From the cell containing the given text, extract its center point as (x, y) coordinate. 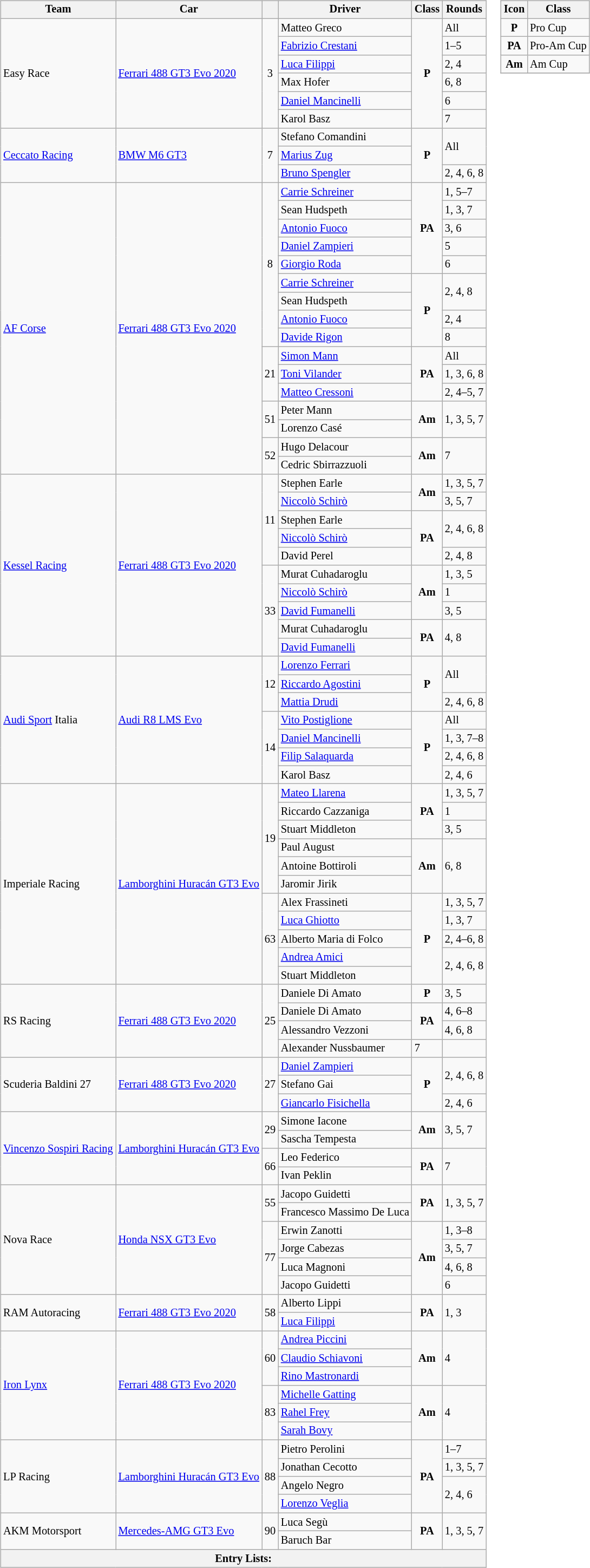
Pro Cup (558, 28)
83 (270, 1413)
Iron Lynx (58, 1386)
Alexander Nussbaumer (345, 1048)
27 (270, 1085)
Antoine Bottiroli (345, 866)
Riccardo Cazzaniga (345, 812)
1–7 (464, 1449)
Sarah Bovy (345, 1431)
Ceccato Racing (58, 155)
1, 3, 5 (464, 574)
Lorenzo Ferrari (345, 665)
Luca Magnoni (345, 1267)
Simon Mann (345, 356)
25 (270, 1021)
88 (270, 1476)
1, 3 (464, 1312)
52 (270, 456)
David Perel (345, 556)
Giancarlo Fisichella (345, 1103)
66 (270, 1166)
Paul August (345, 848)
4, 8 (464, 638)
Filip Salaquarda (345, 757)
Kessel Racing (58, 565)
Jonathan Cecotto (345, 1467)
58 (270, 1312)
Andrea Piccini (345, 1340)
Scuderia Baldini 27 (58, 1085)
Angelo Negro (345, 1486)
Marius Zug (345, 155)
2, 4–5, 7 (464, 392)
Erwin Zanotti (345, 1231)
Leo Federico (345, 1158)
Bruno Spengler (345, 174)
Imperiale Racing (58, 884)
Audi Sport Italia (58, 720)
Nova Race (58, 1239)
4, 6–8 (464, 1012)
12 (270, 683)
19 (270, 839)
11 (270, 520)
Luca Segù (345, 1522)
Toni Vilander (345, 374)
Ivan Peklin (345, 1176)
Pro-Am Cup (558, 46)
63 (270, 939)
51 (270, 419)
1–5 (464, 46)
Matteo Greco (345, 28)
1, 5–7 (464, 192)
60 (270, 1358)
Claudio Schiavoni (345, 1358)
77 (270, 1258)
14 (270, 747)
Jaromir Jirik (345, 884)
Luca Ghiotto (345, 920)
Team (58, 10)
Entry Lists: (244, 1558)
Alberto Lippi (345, 1303)
Easy Race (58, 73)
Am Cup (558, 64)
Max Hofer (345, 82)
Matteo Cressoni (345, 392)
5 (464, 246)
1, 3, 6, 8 (464, 374)
1, 3–8 (464, 1231)
Simone Iacone (345, 1121)
Audi R8 LMS Evo (189, 720)
Car (189, 10)
33 (270, 611)
Francesco Massimo De Luca (345, 1212)
Mercedes-AMG GT3 Evo (189, 1531)
Stefano Gai (345, 1084)
Baruch Bar (345, 1540)
21 (270, 374)
Cedric Sbirrazzuoli (345, 465)
Sascha Tempesta (345, 1139)
Lorenzo Veglia (345, 1504)
Rounds (464, 10)
3 (270, 73)
Stefano Comandini (345, 137)
Michelle Gatting (345, 1395)
AKM Motorsport (58, 1531)
2, 4–6, 8 (464, 939)
Pietro Perolini (345, 1449)
Davide Rigon (345, 337)
3, 6 (464, 228)
55 (270, 1203)
Vincenzo Sospiri Racing (58, 1149)
Andrea Amici (345, 957)
Rahel Frey (345, 1413)
Driver (345, 10)
Mattia Drudi (345, 702)
BMW M6 GT3 (189, 155)
Alberto Maria di Folco (345, 939)
Fabrizio Crestani (345, 46)
Vito Postiglione (345, 720)
90 (270, 1531)
1, 3, 7–8 (464, 739)
Peter Mann (345, 410)
Honda NSX GT3 Evo (189, 1239)
AF Corse (58, 328)
Icon (514, 10)
Giorgio Roda (345, 265)
Jorge Cabezas (345, 1249)
Hugo Delacour (345, 447)
Lorenzo Casé (345, 429)
Alex Frassineti (345, 903)
Riccardo Agostini (345, 684)
Alessandro Vezzoni (345, 1030)
29 (270, 1131)
Mateo Llarena (345, 793)
RS Racing (58, 1021)
Rino Mastronardi (345, 1376)
RAM Autoracing (58, 1312)
LP Racing (58, 1476)
